Extract the (x, y) coordinate from the center of the cell holding the provided text.  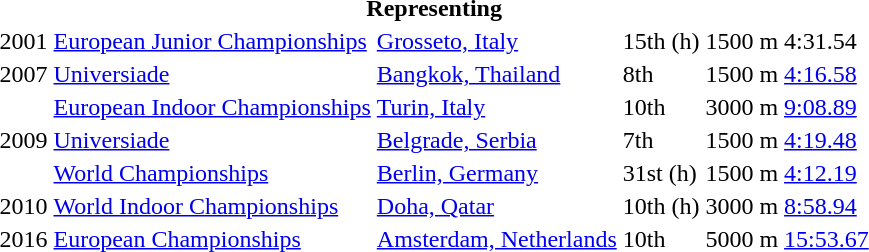
Grosseto, Italy (496, 41)
European Indoor Championships (212, 107)
Berlin, Germany (496, 173)
31st (h) (661, 173)
Belgrade, Serbia (496, 140)
10th (h) (661, 206)
World Championships (212, 173)
8th (661, 74)
Turin, Italy (496, 107)
Bangkok, Thailand (496, 74)
10th (661, 107)
15th (h) (661, 41)
World Indoor Championships (212, 206)
Doha, Qatar (496, 206)
European Junior Championships (212, 41)
7th (661, 140)
